Scan for the cell matching the given text and deliver its (X, Y) coordinate at center. 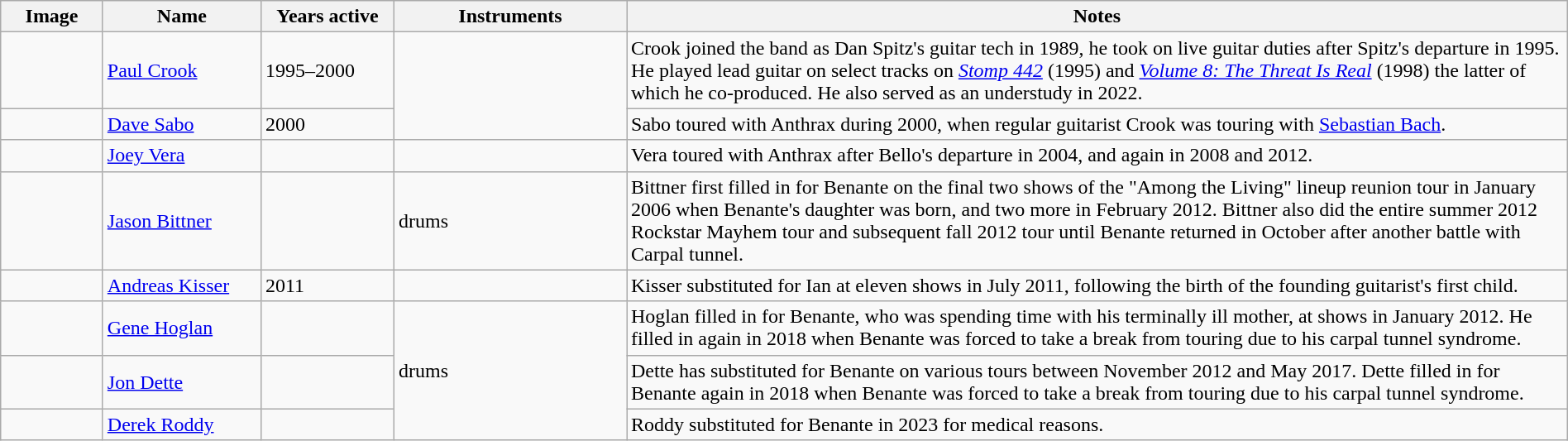
Name (182, 17)
Jason Bittner (182, 220)
1995–2000 (327, 70)
Andreas Kisser (182, 285)
Vera toured with Anthrax after Bello's departure in 2004, and again in 2008 and 2012. (1097, 156)
Sabo toured with Anthrax during 2000, when regular guitarist Crook was touring with Sebastian Bach. (1097, 124)
Roddy substituted for Benante in 2023 for medical reasons. (1097, 424)
Paul Crook (182, 70)
Image (52, 17)
2000 (327, 124)
Joey Vera (182, 156)
Years active (327, 17)
Dave Sabo (182, 124)
2011 (327, 285)
Instruments (509, 17)
Notes (1097, 17)
Gene Hoglan (182, 328)
Derek Roddy (182, 424)
Jon Dette (182, 382)
Kisser substituted for Ian at eleven shows in July 2011, following the birth of the founding guitarist's first child. (1097, 285)
